Return [X, Y] of the center of cell containing provided text 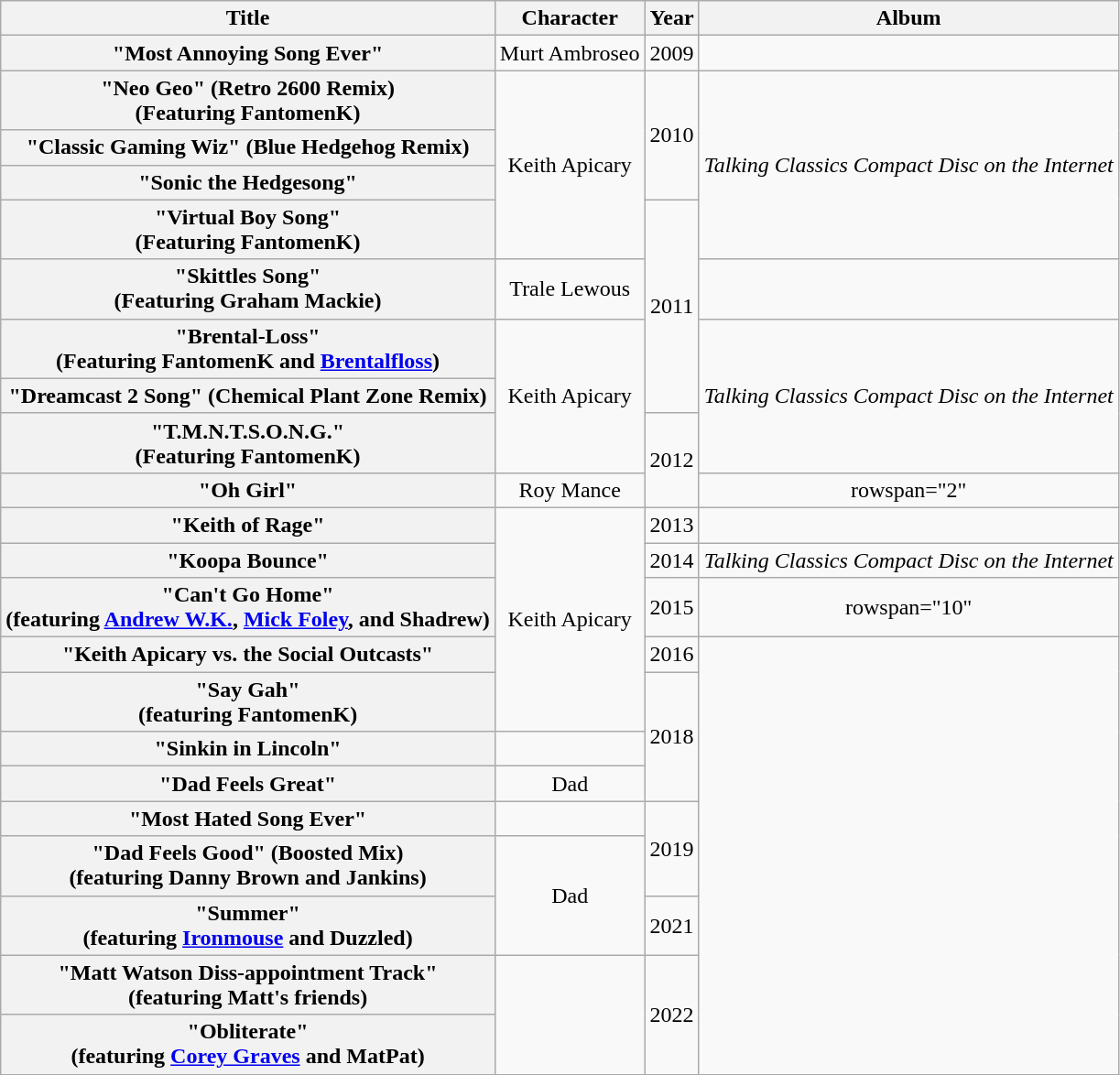
"Brental-Loss"(Featuring FantomenK and Brentalfloss) [248, 348]
2022 [672, 1015]
2018 [672, 736]
"Classic Gaming Wiz" (Blue Hedgehog Remix) [248, 147]
rowspan="2" [908, 490]
"Dreamcast 2 Song" (Chemical Plant Zone Remix) [248, 396]
rowspan="10" [908, 608]
2019 [672, 848]
2012 [672, 460]
Title [248, 18]
Roy Mance [570, 490]
"Oh Girl" [248, 490]
2010 [672, 136]
"Sinkin in Lincoln" [248, 749]
"Matt Watson Diss-appointment Track"(featuring Matt's friends) [248, 985]
"Most Annoying Song Ever" [248, 53]
"Skittles Song"(Featuring Graham Mackie) [248, 289]
"Dad Feels Great" [248, 784]
2015 [672, 608]
"Virtual Boy Song"(Featuring FantomenK) [248, 229]
Character [570, 18]
"Sonic the Hedgesong" [248, 182]
2016 [672, 655]
"Say Gah"(featuring FantomenK) [248, 701]
"Most Hated Song Ever" [248, 819]
2009 [672, 53]
"Neo Geo" (Retro 2600 Remix)(Featuring FantomenK) [248, 101]
Murt Ambroseo [570, 53]
"Keith of Rage" [248, 525]
Trale Lewous [570, 289]
Year [672, 18]
"Keith Apicary vs. the Social Outcasts" [248, 655]
"Can't Go Home"(featuring Andrew W.K., Mick Foley, and Shadrew) [248, 608]
2014 [672, 559]
2021 [672, 925]
"Summer"(featuring Ironmouse and Duzzled) [248, 925]
"T.M.N.T.S.O.N.G."(Featuring FantomenK) [248, 443]
Album [908, 18]
"Koopa Bounce" [248, 559]
2013 [672, 525]
2011 [672, 306]
"Obliterate"(featuring Corey Graves and MatPat) [248, 1044]
"Dad Feels Good" (Boosted Mix)(featuring Danny Brown and Jankins) [248, 866]
